Provide the [X, Y] coordinate of the cell's center where the given text is located.  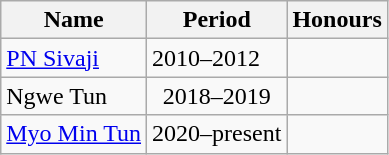
Name [74, 20]
2018–2019 [217, 96]
Ngwe Tun [74, 96]
Honours [337, 20]
2020–present [217, 134]
Myo Min Tun [74, 134]
PN Sivaji [74, 58]
2010–2012 [217, 58]
Period [217, 20]
